Identify which cell holds the provided text, then report its [x, y] central coordinate. 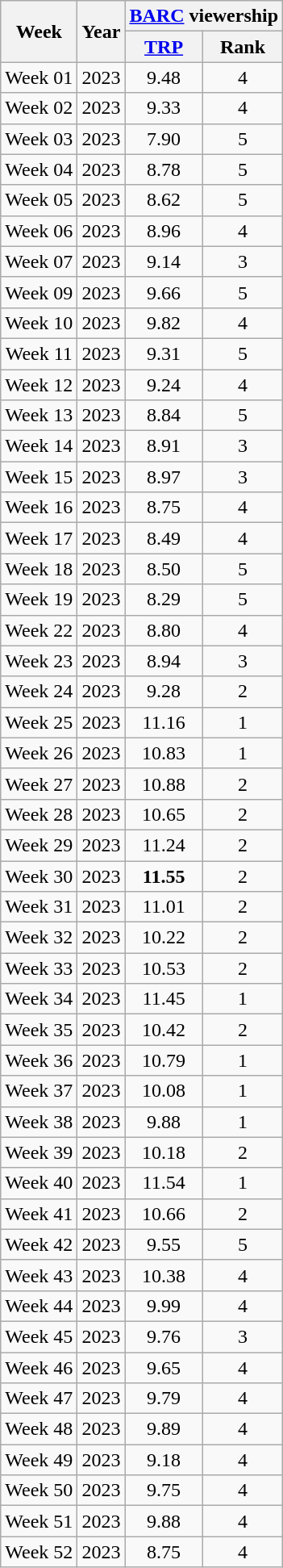
Week 03 [39, 139]
9.33 [164, 108]
Week 07 [39, 261]
Week 50 [39, 1491]
9.79 [164, 1399]
Week 25 [39, 722]
Week 09 [39, 292]
10.08 [164, 1091]
Week 46 [39, 1368]
10.22 [164, 938]
9.48 [164, 77]
Week 27 [39, 784]
Week 29 [39, 845]
9.76 [164, 1336]
Week 43 [39, 1275]
Week 38 [39, 1122]
Week 37 [39, 1091]
10.18 [164, 1152]
8.50 [164, 569]
8.49 [164, 538]
Week 10 [39, 323]
11.55 [164, 876]
Week 52 [39, 1552]
Week 30 [39, 876]
10.42 [164, 1030]
9.99 [164, 1306]
Week 02 [39, 108]
Week 49 [39, 1460]
Week 01 [39, 77]
Week 13 [39, 416]
8.29 [164, 600]
Week 18 [39, 569]
10.53 [164, 968]
TRP [164, 47]
10.83 [164, 753]
9.14 [164, 261]
10.66 [164, 1214]
8.91 [164, 446]
11.16 [164, 722]
Week 42 [39, 1244]
11.24 [164, 845]
Week 15 [39, 477]
Week 41 [39, 1214]
10.38 [164, 1275]
Week 26 [39, 753]
Week 36 [39, 1060]
Week 05 [39, 200]
8.78 [164, 169]
Week 40 [39, 1183]
9.89 [164, 1429]
11.45 [164, 999]
Week 19 [39, 600]
9.55 [164, 1244]
8.84 [164, 416]
9.82 [164, 323]
10.88 [164, 784]
Week 44 [39, 1306]
Week 35 [39, 1030]
Week 47 [39, 1399]
8.62 [164, 200]
Week 24 [39, 692]
Week 33 [39, 968]
Week 22 [39, 630]
Week 31 [39, 907]
Rank [242, 47]
Week 17 [39, 538]
Week 11 [39, 353]
10.79 [164, 1060]
Week 45 [39, 1336]
Week 06 [39, 231]
Week 34 [39, 999]
Week 51 [39, 1521]
Week [39, 31]
Week 32 [39, 938]
9.28 [164, 692]
Week 48 [39, 1429]
Week 14 [39, 446]
Year [102, 31]
9.24 [164, 385]
9.65 [164, 1368]
9.75 [164, 1491]
8.94 [164, 661]
9.66 [164, 292]
7.90 [164, 139]
Week 16 [39, 508]
BARC viewership [204, 16]
8.97 [164, 477]
9.31 [164, 353]
9.18 [164, 1460]
Week 23 [39, 661]
8.80 [164, 630]
10.65 [164, 814]
11.54 [164, 1183]
Week 04 [39, 169]
11.01 [164, 907]
Week 28 [39, 814]
Week 39 [39, 1152]
Week 12 [39, 385]
8.96 [164, 231]
